For the text-containing cell, return its midpoint in (X, Y) coordinate format. 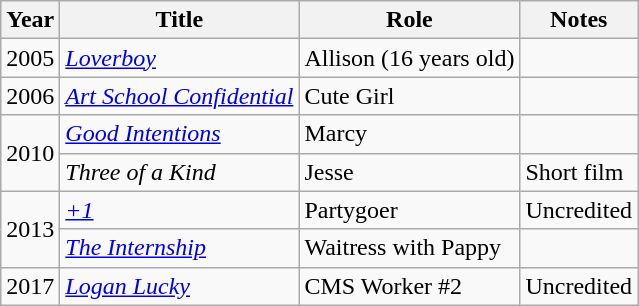
2010 (30, 153)
Cute Girl (410, 96)
Year (30, 20)
CMS Worker #2 (410, 286)
Three of a Kind (180, 172)
Role (410, 20)
Logan Lucky (180, 286)
Art School Confidential (180, 96)
Allison (16 years old) (410, 58)
Title (180, 20)
Partygoer (410, 210)
2006 (30, 96)
Marcy (410, 134)
Waitress with Pappy (410, 248)
Jesse (410, 172)
+1 (180, 210)
2013 (30, 229)
2005 (30, 58)
Notes (579, 20)
The Internship (180, 248)
Loverboy (180, 58)
Short film (579, 172)
Good Intentions (180, 134)
2017 (30, 286)
